From the cell containing the given text, extract its center point as [X, Y] coordinate. 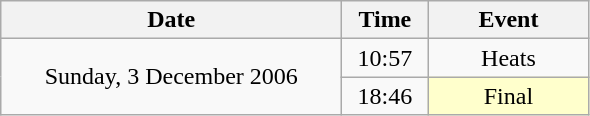
Sunday, 3 December 2006 [172, 77]
Final [508, 96]
Heats [508, 58]
Time [385, 20]
Event [508, 20]
Date [172, 20]
10:57 [385, 58]
18:46 [385, 96]
